Identify which cell holds the provided text, then report its (X, Y) central coordinate. 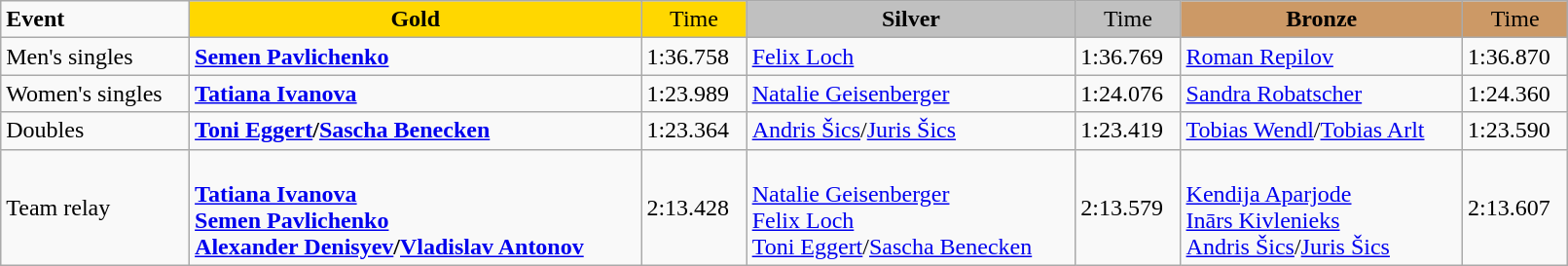
Sandra Robatscher (1322, 94)
1:23.590 (1514, 131)
Toni Eggert/Sascha Benecken (416, 131)
1:23.419 (1128, 131)
Semen Pavlichenko (416, 57)
1:36.758 (694, 57)
Women's singles (95, 94)
1:24.076 (1128, 94)
Andris Šics/Juris Šics (911, 131)
Roman Repilov (1322, 57)
Event (95, 19)
2:13.428 (694, 207)
1:23.364 (694, 131)
Men's singles (95, 57)
2:13.579 (1128, 207)
Bronze (1322, 19)
Gold (416, 19)
Kendija AparjodeInārs KivlenieksAndris Šics/Juris Šics (1322, 207)
Tatiana Ivanova (416, 94)
1:36.769 (1128, 57)
Felix Loch (911, 57)
Tobias Wendl/Tobias Arlt (1322, 131)
Team relay (95, 207)
2:13.607 (1514, 207)
Doubles (95, 131)
Tatiana IvanovaSemen PavlichenkoAlexander Denisyev/Vladislav Antonov (416, 207)
1:24.360 (1514, 94)
Natalie GeisenbergerFelix LochToni Eggert/Sascha Benecken (911, 207)
1:23.989 (694, 94)
Silver (911, 19)
1:36.870 (1514, 57)
Natalie Geisenberger (911, 94)
